Output the [X, Y] coordinate of the center of the cell containing the given text.  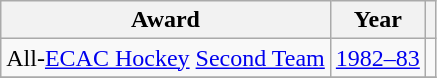
1982–83 [378, 58]
Award [166, 20]
All-ECAC Hockey Second Team [166, 58]
Year [378, 20]
